Scan for the cell matching the given text and deliver its [X, Y] coordinate at center. 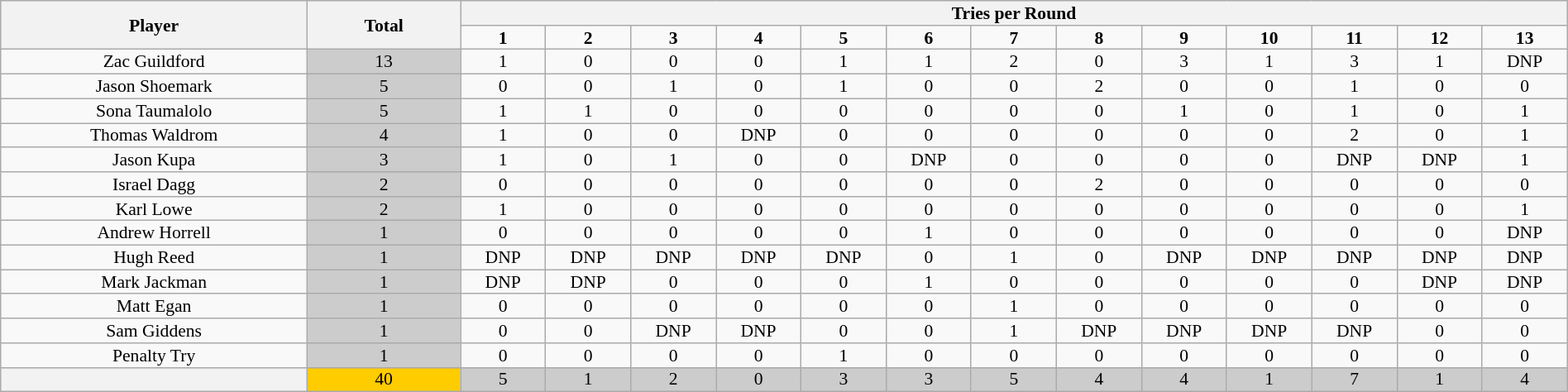
Mark Jackman [154, 282]
Tries per Round [1014, 13]
Jason Shoemark [154, 87]
Zac Guildford [154, 62]
Matt Egan [154, 307]
Jason Kupa [154, 160]
Total [384, 25]
Karl Lowe [154, 209]
10 [1269, 38]
9 [1184, 38]
8 [1098, 38]
Penalty Try [154, 356]
Sona Taumalolo [154, 111]
Andrew Horrell [154, 233]
12 [1439, 38]
Sam Giddens [154, 331]
11 [1355, 38]
40 [384, 380]
6 [928, 38]
Israel Dagg [154, 184]
Player [154, 25]
Hugh Reed [154, 258]
Thomas Waldrom [154, 136]
